Capture the cell that displays the provided text and extract its [x, y] central coordinate. 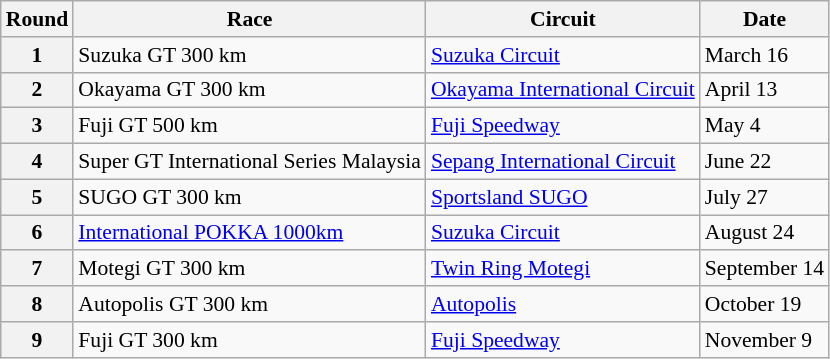
May 4 [764, 126]
Date [764, 19]
Okayama International Circuit [563, 90]
Super GT International Series Malaysia [250, 162]
7 [38, 269]
International POKKA 1000km [250, 233]
1 [38, 55]
August 24 [764, 233]
July 27 [764, 197]
Fuji GT 500 km [250, 126]
Twin Ring Motegi [563, 269]
Autopolis [563, 304]
6 [38, 233]
October 19 [764, 304]
April 13 [764, 90]
5 [38, 197]
Suzuka GT 300 km [250, 55]
Okayama GT 300 km [250, 90]
Sportsland SUGO [563, 197]
Fuji GT 300 km [250, 340]
November 9 [764, 340]
3 [38, 126]
Motegi GT 300 km [250, 269]
Race [250, 19]
September 14 [764, 269]
Autopolis GT 300 km [250, 304]
4 [38, 162]
8 [38, 304]
March 16 [764, 55]
June 22 [764, 162]
Sepang International Circuit [563, 162]
Round [38, 19]
Circuit [563, 19]
2 [38, 90]
9 [38, 340]
SUGO GT 300 km [250, 197]
